Identify which cell holds the provided text, then report its (x, y) central coordinate. 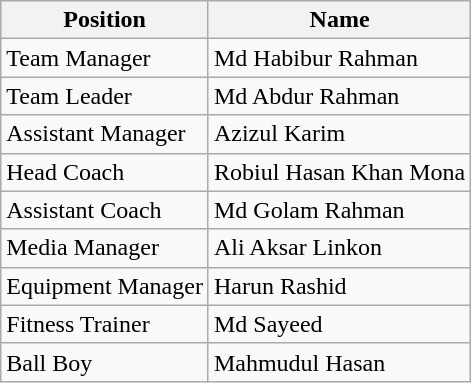
Md Abdur Rahman (339, 96)
Azizul Karim (339, 134)
Md Golam Rahman (339, 210)
Position (105, 20)
Md Habibur Rahman (339, 58)
Media Manager (105, 248)
Harun Rashid (339, 286)
Equipment Manager (105, 286)
Name (339, 20)
Head Coach (105, 172)
Ball Boy (105, 362)
Robiul Hasan Khan Mona (339, 172)
Fitness Trainer (105, 324)
Md Sayeed (339, 324)
Team Leader (105, 96)
Mahmudul Hasan (339, 362)
Assistant Manager (105, 134)
Assistant Coach (105, 210)
Team Manager (105, 58)
Ali Aksar Linkon (339, 248)
